For the text-containing cell, return its midpoint in [x, y] coordinate format. 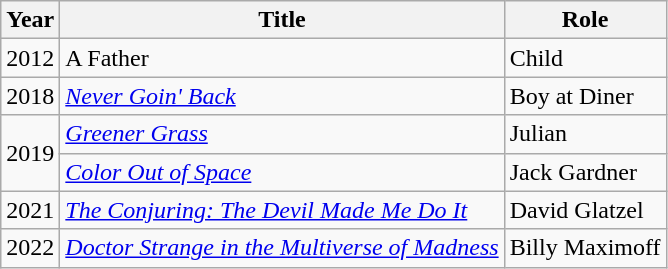
2012 [30, 58]
The Conjuring: The Devil Made Me Do It [282, 210]
Year [30, 20]
2021 [30, 210]
A Father [282, 58]
Role [585, 20]
Jack Gardner [585, 172]
David Glatzel [585, 210]
2018 [30, 96]
2022 [30, 248]
Julian [585, 134]
Never Goin' Back [282, 96]
Title [282, 20]
2019 [30, 153]
Child [585, 58]
Greener Grass [282, 134]
Doctor Strange in the Multiverse of Madness [282, 248]
Color Out of Space [282, 172]
Boy at Diner [585, 96]
Billy Maximoff [585, 248]
